Return the [x, y] coordinate for the center point of the cell that contains the specified text.  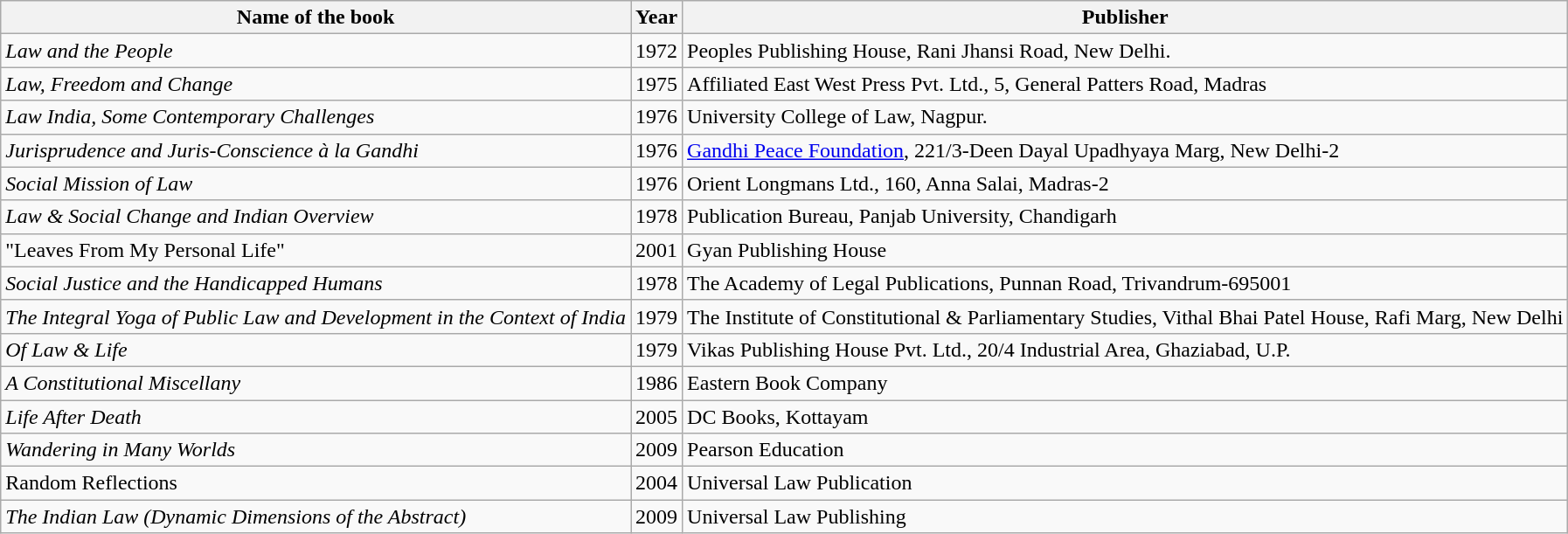
1975 [657, 84]
Law & Social Change and Indian Overview [316, 217]
The Institute of Constitutional & Parliamentary Studies, Vithal Bhai Patel House, Rafi Marg, New Delhi [1126, 316]
The Integral Yoga of Public Law and Development in the Context of India [316, 316]
Social Justice and the Handicapped Humans [316, 283]
Vikas Publishing House Pvt. Ltd., 20/4 Industrial Area, Ghaziabad, U.P. [1126, 350]
Gyan Publishing House [1126, 250]
University College of Law, Nagpur. [1126, 117]
Jurisprudence and Juris-Conscience à la Gandhi [316, 150]
1986 [657, 383]
Random Reflections [316, 483]
Life After Death [316, 417]
A Constitutional Miscellany [316, 383]
The Indian Law (Dynamic Dimensions of the Abstract) [316, 517]
"Leaves From My Personal Life" [316, 250]
Peoples Publishing House, Rani Jhansi Road, New Delhi. [1126, 51]
Law India, Some Contemporary Challenges [316, 117]
Eastern Book Company [1126, 383]
Law and the People [316, 51]
2001 [657, 250]
Publication Bureau, Panjab University, Chandigarh [1126, 217]
Pearson Education [1126, 450]
Of Law & Life [316, 350]
Wandering in Many Worlds [316, 450]
Universal Law Publication [1126, 483]
The Academy of Legal Publications, Punnan Road, Trivandrum-695001 [1126, 283]
Affiliated East West Press Pvt. Ltd., 5, General Patters Road, Madras [1126, 84]
Law, Freedom and Change [316, 84]
Orient Longmans Ltd., 160, Anna Salai, Madras-2 [1126, 184]
Name of the book [316, 17]
2004 [657, 483]
DC Books, Kottayam [1126, 417]
Year [657, 17]
1972 [657, 51]
Gandhi Peace Foundation, 221/3-Deen Dayal Upadhyaya Marg, New Delhi-2 [1126, 150]
2005 [657, 417]
Social Mission of Law [316, 184]
Publisher [1126, 17]
Universal Law Publishing [1126, 517]
